Return the (X, Y) coordinate for the center point of the cell that contains the specified text.  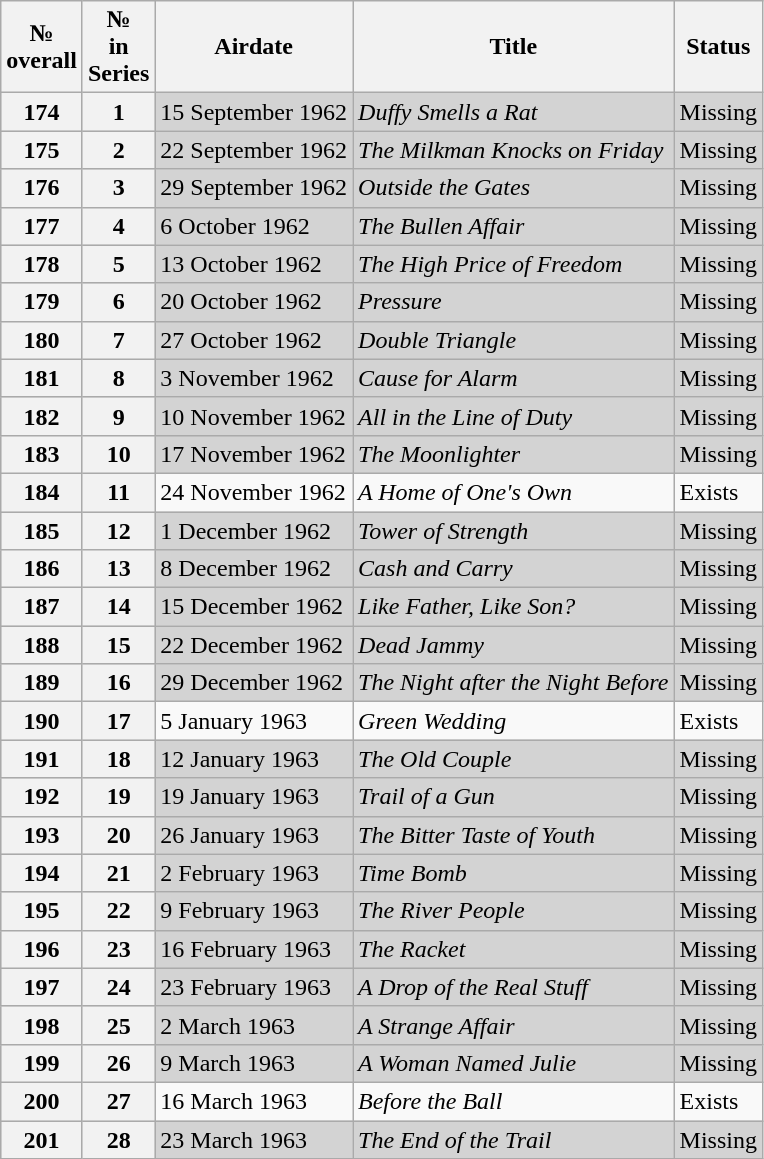
12 January 1963 (254, 759)
1 December 1962 (254, 531)
23 March 1963 (254, 1139)
27 (118, 1101)
184 (42, 492)
14 (118, 607)
20 October 1962 (254, 302)
21 (118, 873)
Cash and Carry (514, 569)
191 (42, 759)
181 (42, 378)
The Bitter Taste of Youth (514, 835)
Green Wedding (514, 721)
26 (118, 1063)
193 (42, 835)
The High Price of Freedom (514, 264)
196 (42, 949)
186 (42, 569)
188 (42, 645)
A Strange Affair (514, 1025)
25 (118, 1025)
194 (42, 873)
18 (118, 759)
192 (42, 797)
3 (118, 188)
26 January 1963 (254, 835)
15 December 1962 (254, 607)
179 (42, 302)
16 (118, 683)
16 March 1963 (254, 1101)
182 (42, 416)
17 (118, 721)
Title (514, 47)
The Racket (514, 949)
A Woman Named Julie (514, 1063)
The Milkman Knocks on Friday (514, 150)
22 September 1962 (254, 150)
All in the Line of Duty (514, 416)
2 (118, 150)
24 (118, 987)
19 (118, 797)
28 (118, 1139)
180 (42, 340)
Double Triangle (514, 340)
177 (42, 226)
15 (118, 645)
183 (42, 454)
15 September 1962 (254, 112)
1 (118, 112)
22 (118, 911)
10 November 1962 (254, 416)
29 September 1962 (254, 188)
13 October 1962 (254, 264)
A Drop of the Real Stuff (514, 987)
The Night after the Night Before (514, 683)
197 (42, 987)
20 (118, 835)
195 (42, 911)
2 February 1963 (254, 873)
№inSeries (118, 47)
10 (118, 454)
175 (42, 150)
3 November 1962 (254, 378)
Duffy Smells a Rat (514, 112)
2 March 1963 (254, 1025)
17 November 1962 (254, 454)
Trail of a Gun (514, 797)
Pressure (514, 302)
200 (42, 1101)
189 (42, 683)
24 November 1962 (254, 492)
176 (42, 188)
174 (42, 112)
13 (118, 569)
27 October 1962 (254, 340)
7 (118, 340)
9 March 1963 (254, 1063)
The End of the Trail (514, 1139)
8 (118, 378)
Time Bomb (514, 873)
9 February 1963 (254, 911)
11 (118, 492)
Airdate (254, 47)
199 (42, 1063)
190 (42, 721)
19 January 1963 (254, 797)
№overall (42, 47)
6 (118, 302)
The Moonlighter (514, 454)
12 (118, 531)
201 (42, 1139)
6 October 1962 (254, 226)
Outside the Gates (514, 188)
Cause for Alarm (514, 378)
9 (118, 416)
185 (42, 531)
5 (118, 264)
8 December 1962 (254, 569)
A Home of One's Own (514, 492)
5 January 1963 (254, 721)
The River People (514, 911)
Like Father, Like Son? (514, 607)
22 December 1962 (254, 645)
The Old Couple (514, 759)
187 (42, 607)
16 February 1963 (254, 949)
29 December 1962 (254, 683)
The Bullen Affair (514, 226)
23 (118, 949)
Dead Jammy (514, 645)
178 (42, 264)
198 (42, 1025)
Status (718, 47)
4 (118, 226)
Before the Ball (514, 1101)
23 February 1963 (254, 987)
Tower of Strength (514, 531)
